From the cell containing the given text, extract its center point as (X, Y) coordinate. 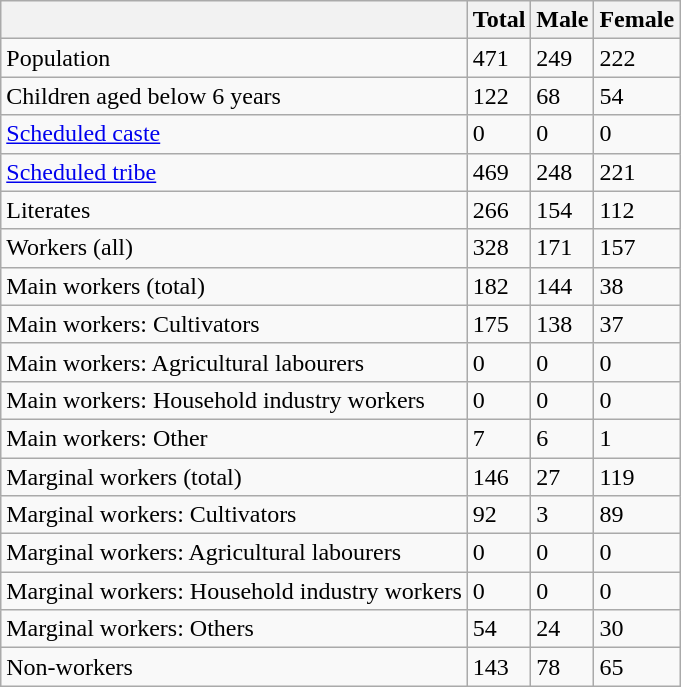
68 (562, 96)
146 (499, 477)
144 (562, 286)
89 (637, 515)
Literates (234, 210)
Marginal workers: Cultivators (234, 515)
119 (637, 477)
Main workers: Cultivators (234, 324)
1 (637, 438)
157 (637, 248)
222 (637, 58)
328 (499, 248)
30 (637, 629)
24 (562, 629)
Children aged below 6 years (234, 96)
7 (499, 438)
27 (562, 477)
248 (562, 172)
138 (562, 324)
Main workers: Agricultural labourers (234, 362)
Non-workers (234, 667)
38 (637, 286)
Scheduled tribe (234, 172)
78 (562, 667)
Marginal workers: Household industry workers (234, 591)
143 (499, 667)
154 (562, 210)
171 (562, 248)
182 (499, 286)
Main workers: Household industry workers (234, 400)
Marginal workers: Agricultural labourers (234, 553)
221 (637, 172)
92 (499, 515)
Main workers: Other (234, 438)
175 (499, 324)
6 (562, 438)
65 (637, 667)
Population (234, 58)
3 (562, 515)
Male (562, 20)
122 (499, 96)
469 (499, 172)
37 (637, 324)
Marginal workers (total) (234, 477)
266 (499, 210)
Workers (all) (234, 248)
112 (637, 210)
Female (637, 20)
471 (499, 58)
Total (499, 20)
Marginal workers: Others (234, 629)
249 (562, 58)
Scheduled caste (234, 134)
Main workers (total) (234, 286)
